Scan for the cell matching the given text and deliver its (x, y) coordinate at center. 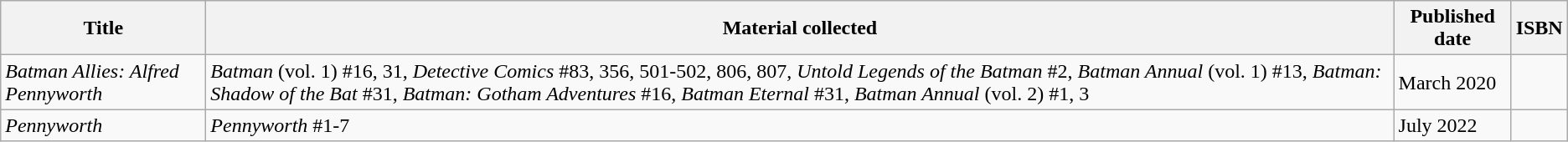
July 2022 (1452, 125)
Title (104, 28)
Published date (1452, 28)
March 2020 (1452, 82)
Batman Allies: Alfred Pennyworth (104, 82)
Material collected (800, 28)
Pennyworth #1-7 (800, 125)
Pennyworth (104, 125)
ISBN (1540, 28)
